Return the (X, Y) coordinate for the center point of the cell that contains the specified text.  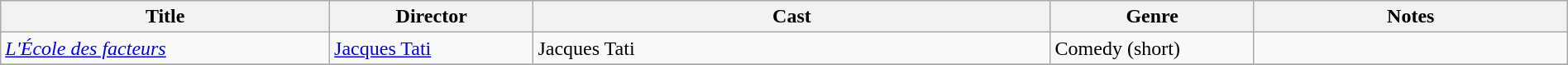
Notes (1411, 17)
Genre (1152, 17)
Title (165, 17)
Comedy (short) (1152, 48)
Cast (792, 17)
Director (432, 17)
L'École des facteurs (165, 48)
